Locate the cell with the specified text and output its (x, y) center coordinate. 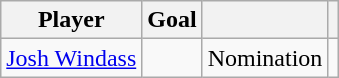
Nomination (265, 58)
Goal (172, 20)
Josh Windass (72, 58)
Player (72, 20)
